Pinpoint the cell where the given text exists, returning its (x, y) midpoint coordinate. 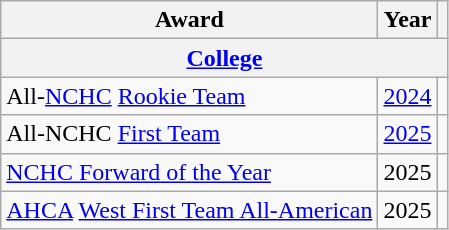
College (224, 58)
NCHC Forward of the Year (190, 172)
Year (408, 20)
All-NCHC Rookie Team (190, 96)
AHCA West First Team All-American (190, 210)
Award (190, 20)
2024 (408, 96)
All-NCHC First Team (190, 134)
